Pinpoint the cell where the given text exists, returning its [X, Y] midpoint coordinate. 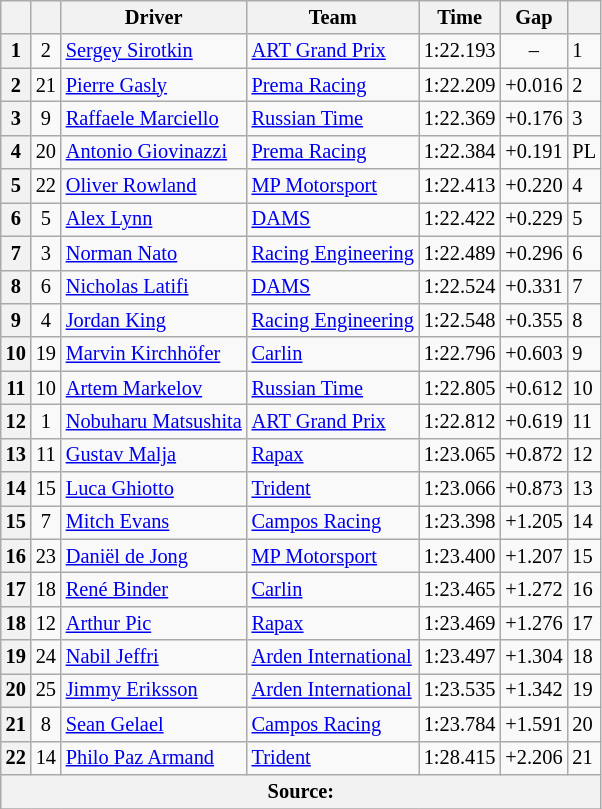
+0.220 [534, 186]
Nicholas Latifi [154, 287]
1:23.784 [460, 724]
+0.355 [534, 320]
Pierre Gasly [154, 85]
1:22.369 [460, 118]
Nabil Jeffri [154, 657]
+1.591 [534, 724]
Luca Ghiotto [154, 489]
+1.304 [534, 657]
+0.016 [534, 85]
Arthur Pic [154, 623]
1:23.497 [460, 657]
Sean Gelael [154, 724]
25 [46, 690]
Jimmy Eriksson [154, 690]
1:22.384 [460, 152]
1:22.422 [460, 219]
1:22.413 [460, 186]
1:23.398 [460, 522]
+0.191 [534, 152]
1:23.400 [460, 556]
PL [584, 152]
+0.331 [534, 287]
1:22.193 [460, 51]
Time [460, 17]
1:22.524 [460, 287]
+0.872 [534, 455]
1:22.805 [460, 388]
1:23.535 [460, 690]
Raffaele Marciello [154, 118]
Source: [301, 791]
Gap [534, 17]
Artem Markelov [154, 388]
René Binder [154, 589]
1:23.465 [460, 589]
+2.206 [534, 758]
+0.612 [534, 388]
+1.272 [534, 589]
Oliver Rowland [154, 186]
+0.873 [534, 489]
+0.229 [534, 219]
1:22.548 [460, 320]
Team [333, 17]
+1.276 [534, 623]
23 [46, 556]
24 [46, 657]
– [534, 51]
1:22.209 [460, 85]
Jordan King [154, 320]
Philo Paz Armand [154, 758]
Norman Nato [154, 253]
Mitch Evans [154, 522]
+1.342 [534, 690]
1:22.812 [460, 421]
+1.207 [534, 556]
1:28.415 [460, 758]
Driver [154, 17]
Antonio Giovinazzi [154, 152]
+0.296 [534, 253]
+0.619 [534, 421]
+1.205 [534, 522]
1:23.065 [460, 455]
Alex Lynn [154, 219]
Sergey Sirotkin [154, 51]
Marvin Kirchhöfer [154, 354]
1:23.469 [460, 623]
Gustav Malja [154, 455]
+0.603 [534, 354]
+0.176 [534, 118]
Nobuharu Matsushita [154, 421]
Daniël de Jong [154, 556]
1:23.066 [460, 489]
1:22.489 [460, 253]
1:22.796 [460, 354]
